Scan for the cell matching the given text and deliver its [X, Y] coordinate at center. 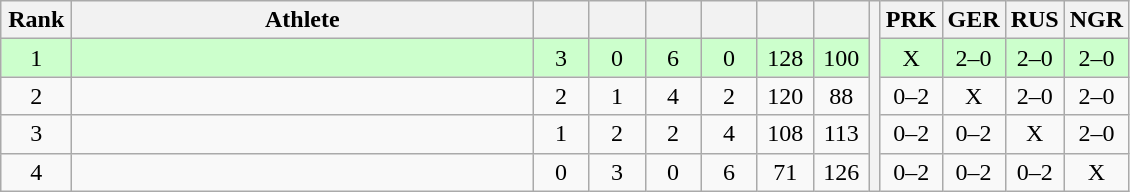
88 [841, 96]
71 [785, 172]
NGR [1096, 20]
120 [785, 96]
126 [841, 172]
Rank [36, 20]
Athlete [302, 20]
100 [841, 58]
128 [785, 58]
108 [785, 134]
RUS [1034, 20]
GER [974, 20]
PRK [911, 20]
113 [841, 134]
